Locate the cell with the specified text and output its [x, y] center coordinate. 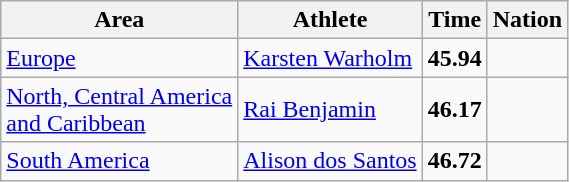
North, Central America and Caribbean [120, 110]
Time [454, 20]
Rai Benjamin [330, 110]
46.17 [454, 110]
Karsten Warholm [330, 58]
46.72 [454, 161]
Nation [527, 20]
Athlete [330, 20]
South America [120, 161]
Europe [120, 58]
Alison dos Santos [330, 161]
Area [120, 20]
45.94 [454, 58]
